Determine the (x, y) coordinate at the center of the cell enclosing the given text.  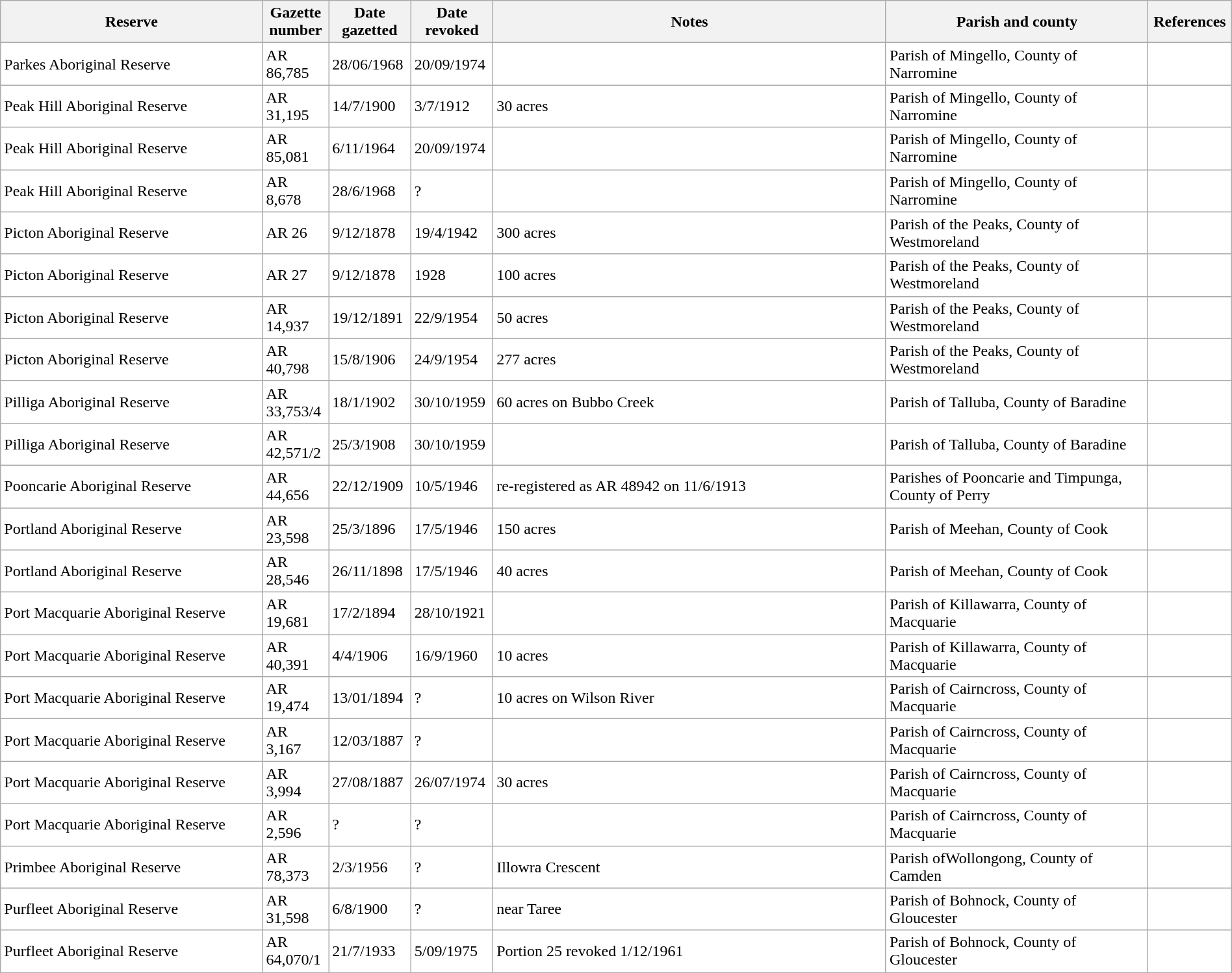
60 acres on Bubbo Creek (690, 401)
10 acres (690, 656)
19/4/1942 (452, 233)
1928 (452, 275)
AR 78,373 (296, 866)
Gazette number (296, 22)
28/6/1968 (370, 191)
24/9/1954 (452, 360)
28/10/1921 (452, 613)
22/9/1954 (452, 317)
Parish ofWollongong, County of Camden (1016, 866)
Parish and county (1016, 22)
Illowra Crescent (690, 866)
10/5/1946 (452, 486)
AR 2,596 (296, 825)
6/11/1964 (370, 148)
13/01/1894 (370, 698)
Primbee Aboriginal Reserve (131, 866)
277 acres (690, 360)
References (1190, 22)
AR 3,167 (296, 740)
AR 85,081 (296, 148)
Date gazetted (370, 22)
AR 14,937 (296, 317)
re-registered as AR 48942 on 11/6/1913 (690, 486)
AR 28,546 (296, 572)
AR 33,753/4 (296, 401)
AR 31,598 (296, 909)
Reserve (131, 22)
22/12/1909 (370, 486)
2/3/1956 (370, 866)
Pooncarie Aboriginal Reserve (131, 486)
10 acres on Wilson River (690, 698)
AR 44,656 (296, 486)
50 acres (690, 317)
4/4/1906 (370, 656)
16/9/1960 (452, 656)
AR 19,474 (296, 698)
300 acres (690, 233)
5/09/1975 (452, 951)
28/06/1968 (370, 64)
AR 8,678 (296, 191)
AR 40,798 (296, 360)
25/3/1896 (370, 529)
Portion 25 revoked 1/12/1961 (690, 951)
AR 26 (296, 233)
near Taree (690, 909)
12/03/1887 (370, 740)
Parkes Aboriginal Reserve (131, 64)
40 acres (690, 572)
100 acres (690, 275)
25/3/1908 (370, 444)
AR 23,598 (296, 529)
18/1/1902 (370, 401)
Date revoked (452, 22)
26/11/1898 (370, 572)
26/07/1974 (452, 782)
AR 64,070/1 (296, 951)
3/7/1912 (452, 107)
AR 31,195 (296, 107)
AR 40,391 (296, 656)
21/7/1933 (370, 951)
AR 42,571/2 (296, 444)
AR 86,785 (296, 64)
17/2/1894 (370, 613)
Notes (690, 22)
19/12/1891 (370, 317)
14/7/1900 (370, 107)
27/08/1887 (370, 782)
6/8/1900 (370, 909)
AR 3,994 (296, 782)
15/8/1906 (370, 360)
150 acres (690, 529)
Parishes of Pooncarie and Timpunga, County of Perry (1016, 486)
AR 19,681 (296, 613)
AR 27 (296, 275)
